Determine the [x, y] coordinate at the center of the cell enclosing the given text.  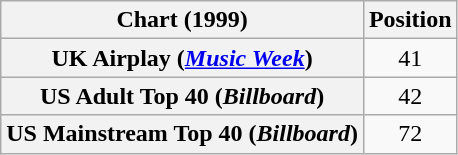
Chart (1999) [182, 20]
Position [410, 20]
41 [410, 58]
42 [410, 96]
US Adult Top 40 (Billboard) [182, 96]
72 [410, 134]
UK Airplay (Music Week) [182, 58]
US Mainstream Top 40 (Billboard) [182, 134]
